Capture the cell that displays the provided text and extract its [X, Y] central coordinate. 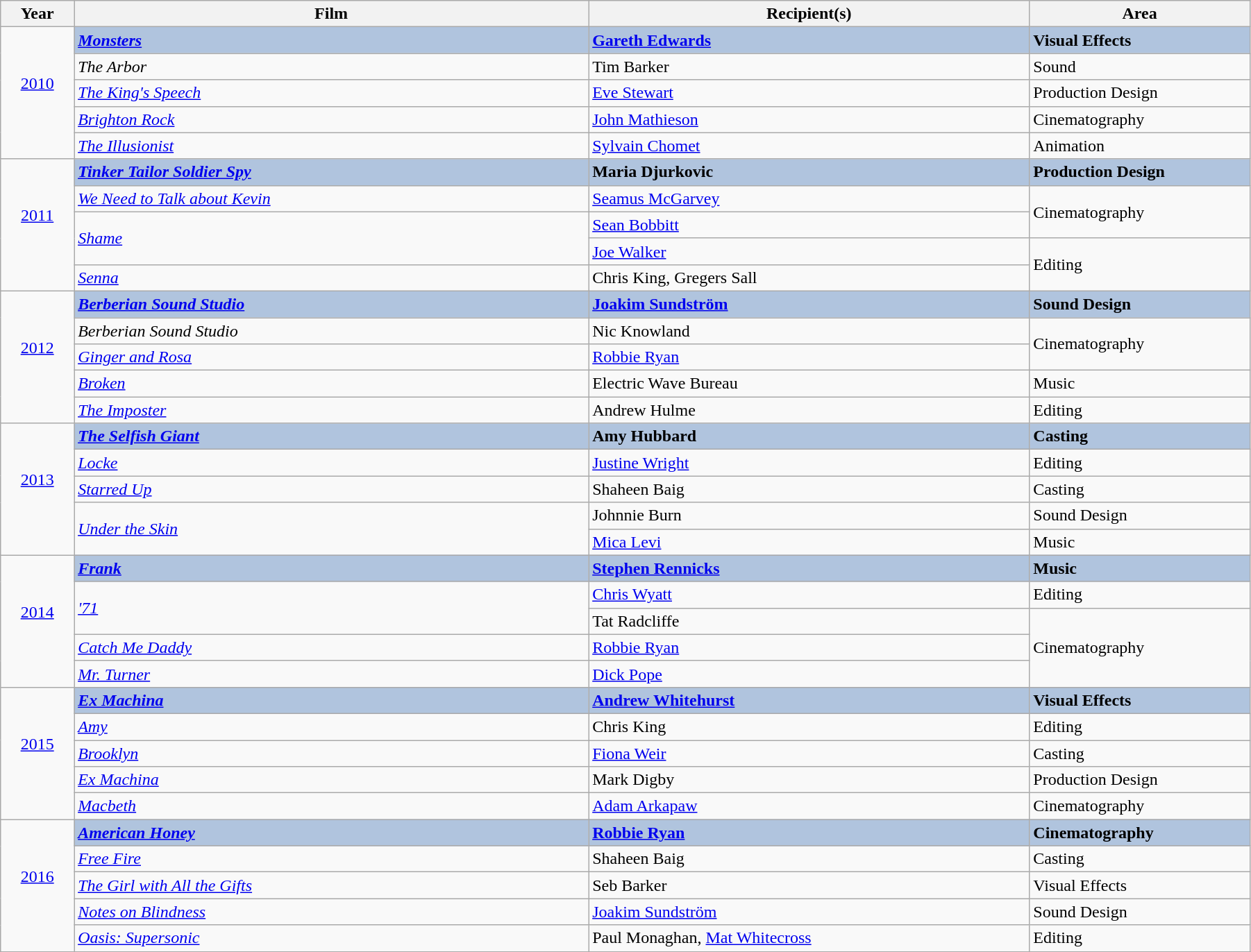
Senna [332, 278]
'71 [332, 608]
Joe Walker [809, 251]
Seamus McGarvey [809, 198]
Mica Levi [809, 542]
Macbeth [332, 806]
The Arbor [332, 67]
Mark Digby [809, 780]
2013 [37, 489]
Mr. Turner [332, 674]
Catch Me Daddy [332, 647]
Chris King, Gregers Sall [809, 278]
Maria Djurkovic [809, 172]
Fiona Weir [809, 753]
Sean Bobbitt [809, 225]
Electric Wave Bureau [809, 384]
We Need to Talk about Kevin [332, 198]
Monsters [332, 40]
The Imposter [332, 410]
Amy Hubbard [809, 436]
Year [37, 14]
American Honey [332, 833]
Under the Skin [332, 529]
Broken [332, 384]
Area [1140, 14]
Chris Wyatt [809, 595]
The King's Speech [332, 93]
Paul Monaghan, Mat Whitecross [809, 938]
Gareth Edwards [809, 40]
The Illusionist [332, 146]
2010 [37, 93]
2011 [37, 225]
Animation [1140, 146]
2016 [37, 885]
The Selfish Giant [332, 436]
Amy [332, 726]
Eve Stewart [809, 93]
Locke [332, 463]
Sound [1140, 67]
Stephen Rennicks [809, 568]
Nic Knowland [809, 331]
Frank [332, 568]
Sylvain Chomet [809, 146]
2015 [37, 753]
Starred Up [332, 489]
Seb Barker [809, 885]
Adam Arkapaw [809, 806]
2014 [37, 621]
Film [332, 14]
Chris King [809, 726]
Brighton Rock [332, 119]
Andrew Whitehurst [809, 700]
John Mathieson [809, 119]
Shame [332, 238]
Recipient(s) [809, 14]
Brooklyn [332, 753]
2012 [37, 357]
Tim Barker [809, 67]
Oasis: Supersonic [332, 938]
Notes on Blindness [332, 912]
Johnnie Burn [809, 516]
Tinker Tailor Soldier Spy [332, 172]
Dick Pope [809, 674]
Justine Wright [809, 463]
Tat Radcliffe [809, 621]
The Girl with All the Gifts [332, 885]
Ginger and Rosa [332, 357]
Andrew Hulme [809, 410]
Free Fire [332, 859]
